Find where the given text appears and provide that cell's center as (x, y) coordinate. 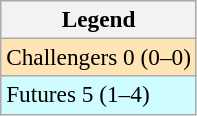
Futures 5 (1–4) (99, 95)
Legend (99, 19)
Challengers 0 (0–0) (99, 57)
